Extract the [X, Y] coordinate from the center of the cell holding the provided text.  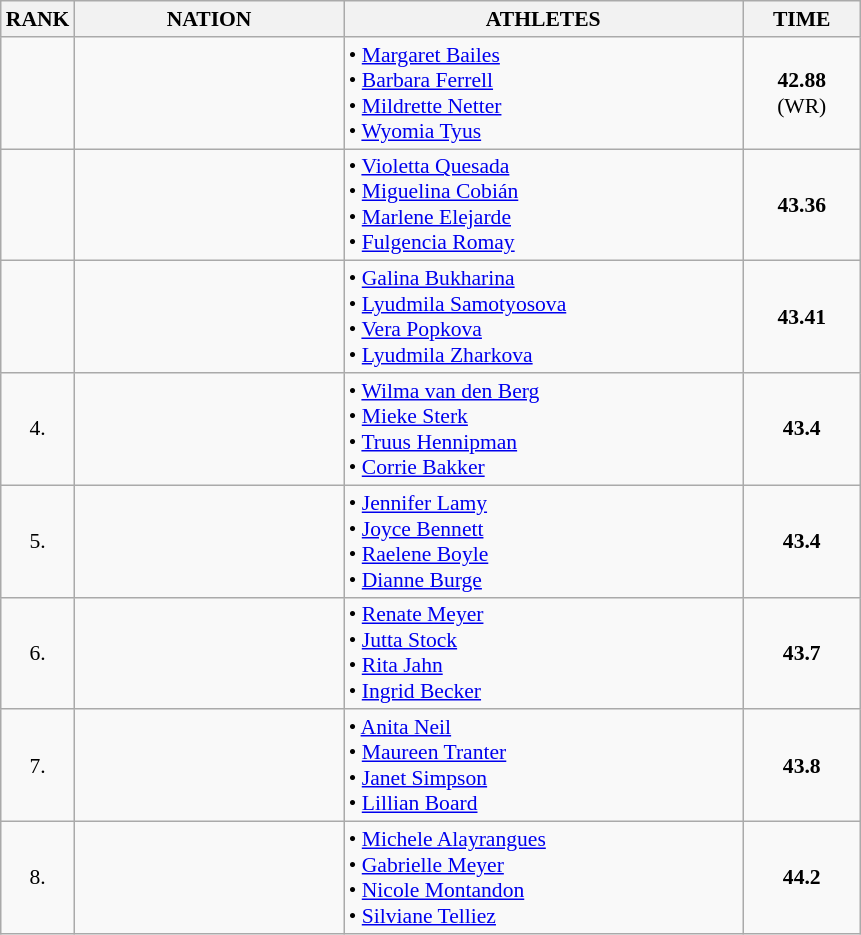
NATION [208, 19]
8. [38, 878]
42.88(WR) [802, 93]
• Jennifer Lamy• Joyce Bennett• Raelene Boyle• Dianne Burge [544, 541]
• Galina Bukharina• Lyudmila Samotyosova• Vera Popkova• Lyudmila Zharkova [544, 317]
43.41 [802, 317]
ATHLETES [544, 19]
5. [38, 541]
4. [38, 429]
43.7 [802, 653]
7. [38, 766]
• Wilma van den Berg• Mieke Sterk• Truus Hennipman• Corrie Bakker [544, 429]
43.36 [802, 205]
44.2 [802, 878]
TIME [802, 19]
• Anita Neil• Maureen Tranter• Janet Simpson• Lillian Board [544, 766]
RANK [38, 19]
• Margaret Bailes• Barbara Ferrell• Mildrette Netter• Wyomia Tyus [544, 93]
• Michele Alayrangues• Gabrielle Meyer• Nicole Montandon• Silviane Telliez [544, 878]
• Renate Meyer• Jutta Stock• Rita Jahn• Ingrid Becker [544, 653]
6. [38, 653]
• Violetta Quesada• Miguelina Cobián• Marlene Elejarde• Fulgencia Romay [544, 205]
43.8 [802, 766]
